For the text-containing cell, return its midpoint in [X, Y] coordinate format. 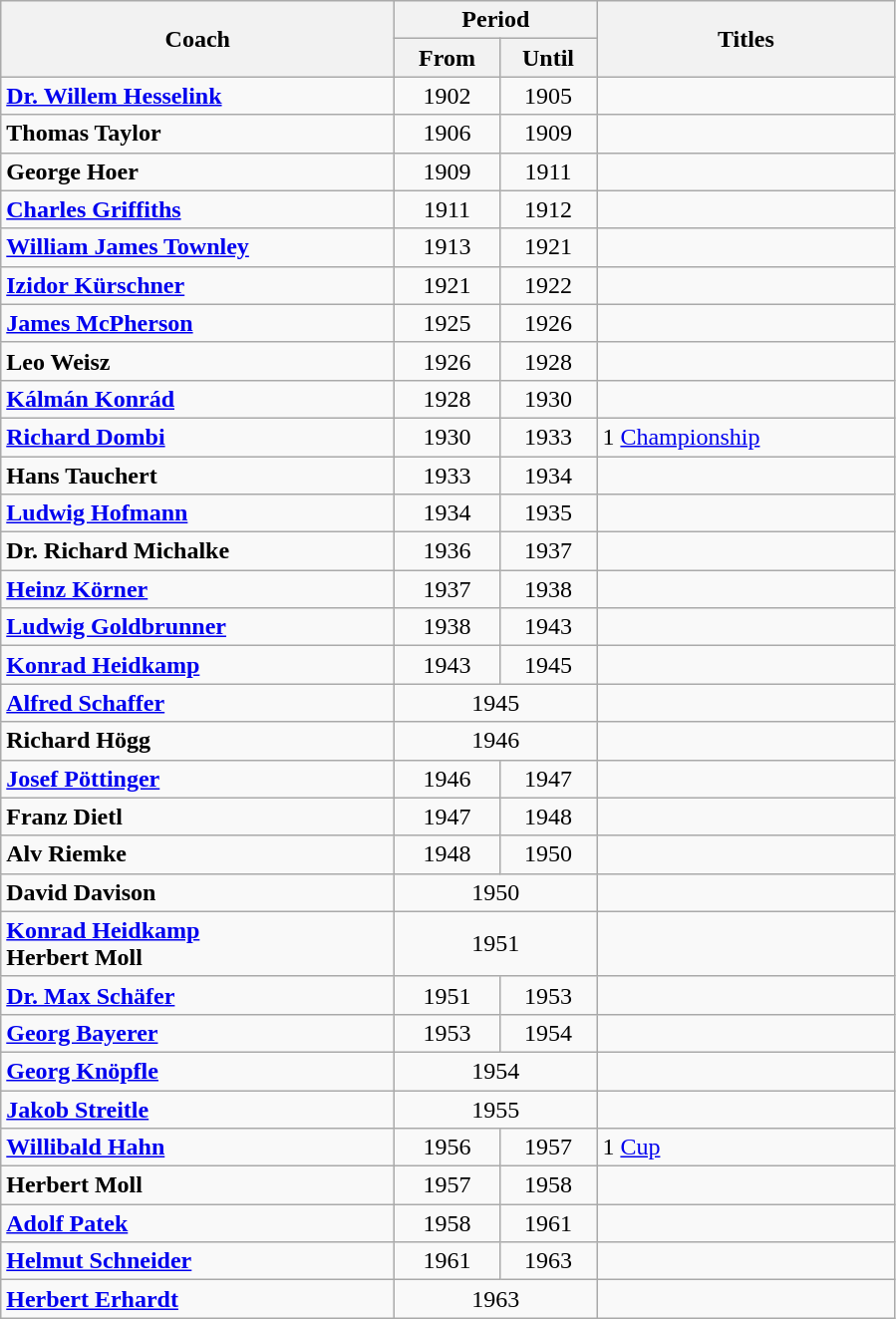
1935 [548, 513]
1955 [496, 1110]
Period [496, 20]
1 Championship [746, 437]
Helmut Schneider [197, 1261]
Georg Bayerer [197, 1033]
Until [548, 58]
Alv Riemke [197, 854]
Herbert Moll [197, 1185]
Jakob Streitle [197, 1110]
1905 [548, 96]
1936 [447, 551]
Leo Weisz [197, 361]
From [447, 58]
Dr. Willem Hesselink [197, 96]
Richard Högg [197, 741]
1906 [447, 134]
1956 [447, 1148]
Herbert Erhardt [197, 1299]
Izidor Kürschner [197, 285]
Josef Pöttinger [197, 779]
Coach [197, 39]
Georg Knöpfle [197, 1071]
Konrad Heidkamp Herbert Moll [197, 943]
Adolf Patek [197, 1223]
Thomas Taylor [197, 134]
Ludwig Goldbrunner [197, 627]
1 Cup [746, 1148]
1912 [548, 209]
Ludwig Hofmann [197, 513]
1922 [548, 285]
Kálmán Konrád [197, 399]
Richard Dombi [197, 437]
Dr. Max Schäfer [197, 995]
Charles Griffiths [197, 209]
1913 [447, 247]
Willibald Hahn [197, 1148]
Alfred Schaffer [197, 703]
1902 [447, 96]
Franz Dietl [197, 817]
Konrad Heidkamp [197, 665]
Dr. Richard Michalke [197, 551]
Titles [746, 39]
William James Townley [197, 247]
George Hoer [197, 171]
Heinz Körner [197, 589]
David Davison [197, 892]
1925 [447, 323]
James McPherson [197, 323]
Hans Tauchert [197, 476]
